For the text-containing cell, return its midpoint in [X, Y] coordinate format. 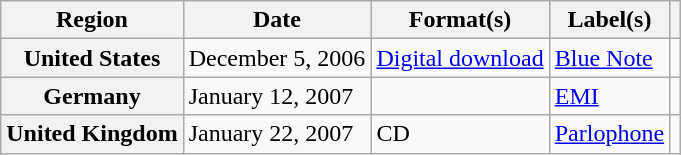
Digital download [460, 58]
United States [92, 58]
Format(s) [460, 20]
Date [277, 20]
January 22, 2007 [277, 134]
CD [460, 134]
United Kingdom [92, 134]
December 5, 2006 [277, 58]
Region [92, 20]
EMI [609, 96]
Parlophone [609, 134]
Germany [92, 96]
Blue Note [609, 58]
Label(s) [609, 20]
January 12, 2007 [277, 96]
